Locate the cell with the specified text and output its [X, Y] center coordinate. 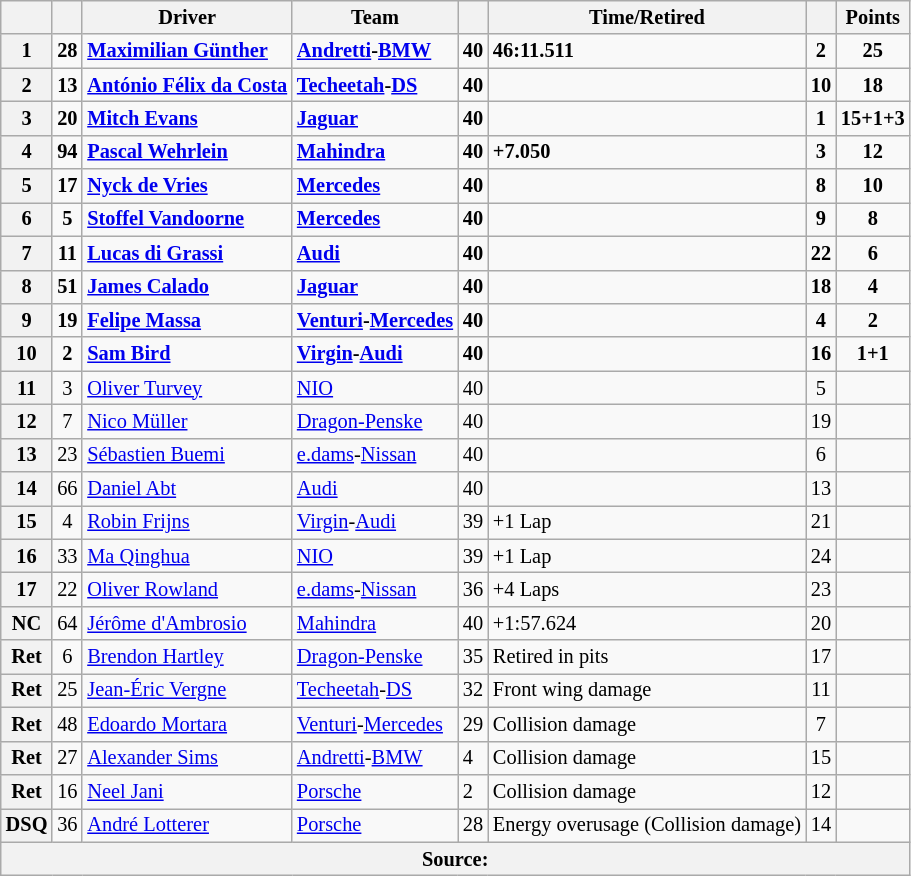
35 [473, 657]
Ma Qinghua [187, 556]
+4 Laps [647, 589]
21 [821, 522]
James Calado [187, 287]
+1:57.624 [647, 623]
Daniel Abt [187, 489]
15+1+3 [873, 118]
Team [375, 17]
Alexander Sims [187, 758]
66 [67, 489]
Brendon Hartley [187, 657]
29 [473, 724]
António Félix da Costa [187, 85]
Front wing damage [647, 690]
Stoffel Vandoorne [187, 219]
NC [27, 623]
Felipe Massa [187, 320]
Oliver Rowland [187, 589]
94 [67, 152]
64 [67, 623]
51 [67, 287]
Source: [456, 859]
Oliver Turvey [187, 388]
32 [473, 690]
+7.050 [647, 152]
24 [821, 556]
Maximilian Günther [187, 51]
André Lotterer [187, 825]
Retired in pits [647, 657]
Robin Frijns [187, 522]
48 [67, 724]
DSQ [27, 825]
Jérôme d'Ambrosio [187, 623]
Energy overusage (Collision damage) [647, 825]
Sébastien Buemi [187, 455]
Lucas di Grassi [187, 253]
27 [67, 758]
1+1 [873, 354]
Mitch Evans [187, 118]
Nico Müller [187, 421]
Neel Jani [187, 791]
Sam Bird [187, 354]
Time/Retired [647, 17]
Jean-Éric Vergne [187, 690]
Driver [187, 17]
Edoardo Mortara [187, 724]
33 [67, 556]
Pascal Wehrlein [187, 152]
Nyck de Vries [187, 186]
Points [873, 17]
46:11.511 [647, 51]
